Locate the cell with the specified text and output its (X, Y) center coordinate. 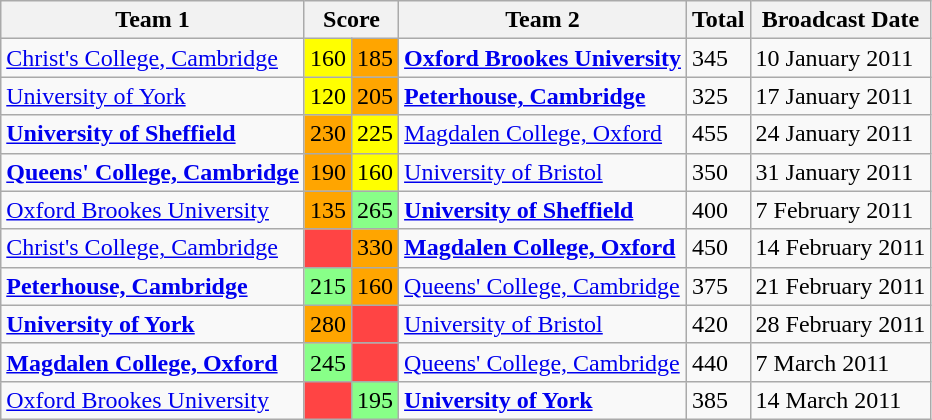
400 (719, 210)
7 March 2011 (840, 362)
21 February 2011 (840, 286)
280 (328, 324)
Team 1 (153, 20)
455 (719, 134)
14 February 2011 (840, 248)
14 March 2011 (840, 400)
17 January 2011 (840, 96)
205 (376, 96)
450 (719, 248)
225 (376, 134)
Score (351, 20)
420 (719, 324)
24 January 2011 (840, 134)
10 January 2011 (840, 58)
7 February 2011 (840, 210)
28 February 2011 (840, 324)
440 (719, 362)
265 (376, 210)
195 (376, 400)
325 (719, 96)
345 (719, 58)
230 (328, 134)
Total (719, 20)
31 January 2011 (840, 172)
135 (328, 210)
375 (719, 286)
330 (376, 248)
215 (328, 286)
120 (328, 96)
385 (719, 400)
Team 2 (543, 20)
190 (328, 172)
245 (328, 362)
Broadcast Date (840, 20)
350 (719, 172)
185 (376, 58)
